Provide the [x, y] coordinate of the cell's center where the given text is located.  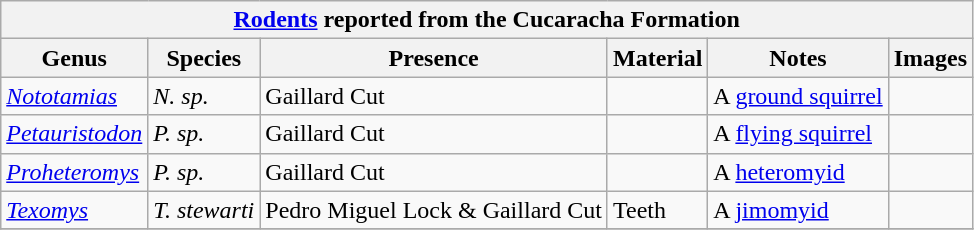
Species [204, 58]
A ground squirrel [798, 96]
A flying squirrel [798, 134]
Teeth [657, 210]
Genus [74, 58]
Notes [798, 58]
Pedro Miguel Lock & Gaillard Cut [434, 210]
Images [930, 58]
Rodents reported from the Cucaracha Formation [487, 20]
Texomys [74, 210]
Material [657, 58]
A jimomyid [798, 210]
Proheteromys [74, 172]
A heteromyid [798, 172]
T. stewarti [204, 210]
N. sp. [204, 96]
Presence [434, 58]
Petauristodon [74, 134]
Nototamias [74, 96]
